For the text-containing cell, return its midpoint in [X, Y] coordinate format. 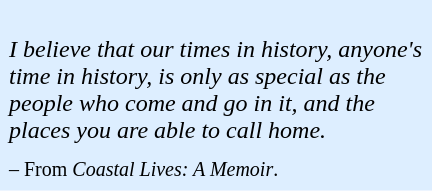
– From Coastal Lives: A Memoir. [216, 168]
